Output the [X, Y] coordinate of the center of the cell containing the given text.  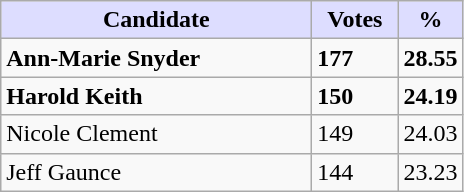
24.19 [430, 96]
Ann-Marie Snyder [156, 58]
149 [355, 134]
150 [355, 96]
Candidate [156, 20]
Nicole Clement [156, 134]
% [430, 20]
177 [355, 58]
Jeff Gaunce [156, 172]
24.03 [430, 134]
28.55 [430, 58]
144 [355, 172]
23.23 [430, 172]
Harold Keith [156, 96]
Votes [355, 20]
